Pinpoint the cell where the given text exists, returning its [x, y] midpoint coordinate. 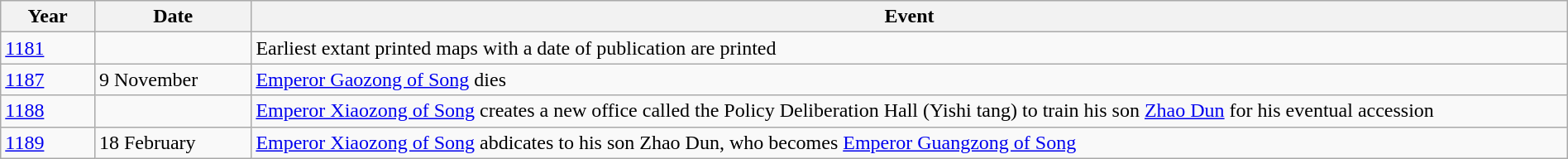
Emperor Xiaozong of Song creates a new office called the Policy Deliberation Hall (Yishi tang) to train his son Zhao Dun for his eventual accession [910, 111]
Earliest extant printed maps with a date of publication are printed [910, 48]
Year [48, 17]
18 February [172, 142]
Date [172, 17]
1188 [48, 111]
1189 [48, 142]
1181 [48, 48]
Emperor Xiaozong of Song abdicates to his son Zhao Dun, who becomes Emperor Guangzong of Song [910, 142]
Event [910, 17]
Emperor Gaozong of Song dies [910, 79]
9 November [172, 79]
1187 [48, 79]
